Extract the (x, y) coordinate from the center of the cell holding the provided text.  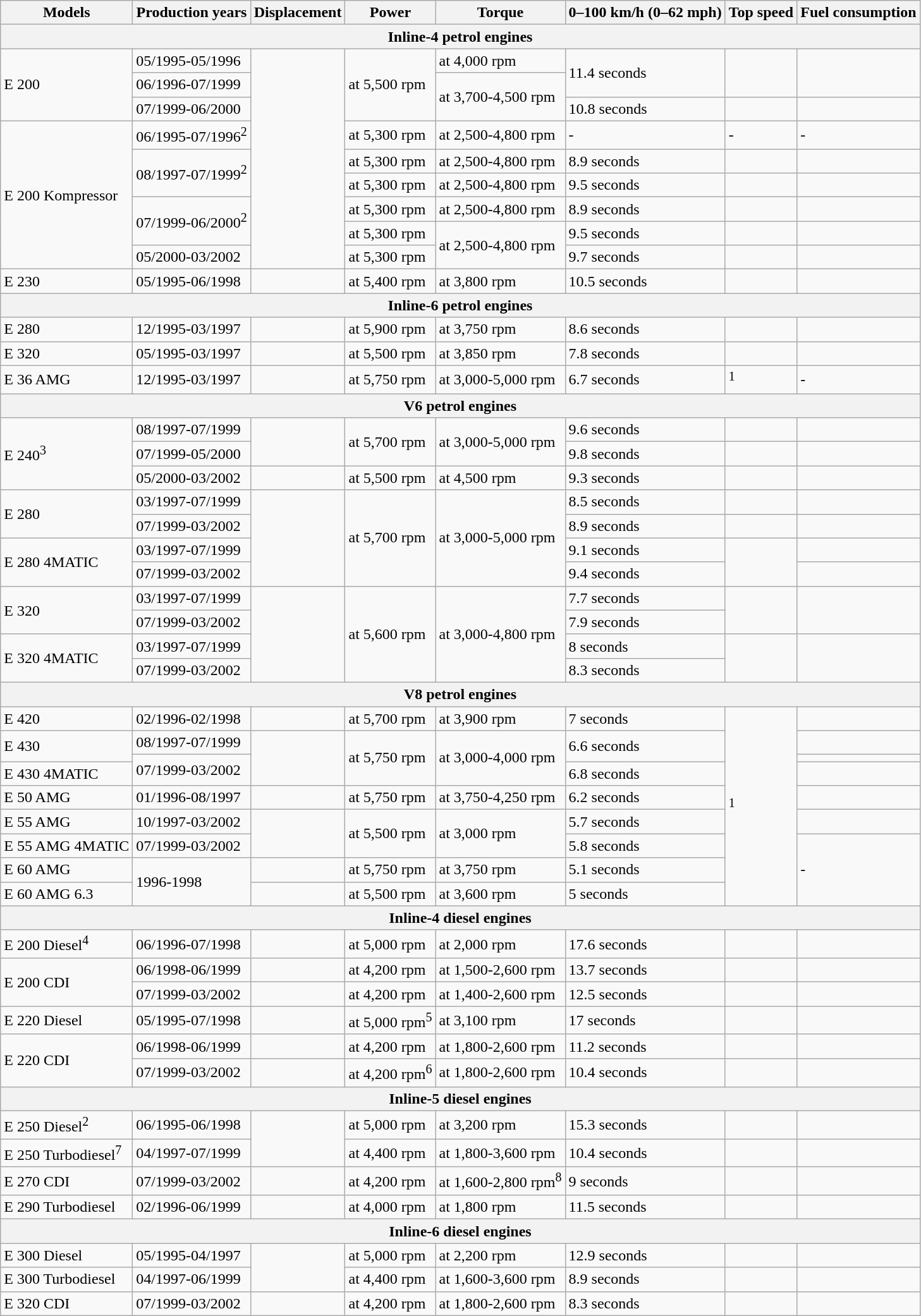
at 3,700-4,500 rpm (501, 97)
05/1995-03/1997 (192, 353)
at 2,200 rpm (501, 1255)
at 5,600 rpm (391, 634)
E 250 Diesel2 (67, 1125)
6.7 seconds (645, 379)
8.6 seconds (645, 329)
01/1996-08/1997 (192, 798)
E 280 4MATIC (67, 562)
8.5 seconds (645, 502)
Production years (192, 13)
E 220 CDI (67, 1061)
E 320 CDI (67, 1303)
12.9 seconds (645, 1255)
E 230 (67, 281)
Power (391, 13)
5.8 seconds (645, 846)
at 1,500-2,600 rpm (501, 970)
9.3 seconds (645, 478)
Inline-4 diesel engines (460, 918)
at 1,600-2,800 rpm8 (501, 1181)
E 60 AMG (67, 870)
V8 petrol engines (460, 694)
5.1 seconds (645, 870)
Inline-5 diesel engines (460, 1099)
E 200 Diesel4 (67, 944)
E 36 AMG (67, 379)
9.7 seconds (645, 257)
Displacement (298, 13)
E 250 Turbodiesel7 (67, 1153)
7 seconds (645, 719)
02/1996-06/1999 (192, 1207)
E 300 Diesel (67, 1255)
9.6 seconds (645, 430)
8 seconds (645, 646)
E 200 CDI (67, 982)
at 5,000 rpm5 (391, 1020)
Inline-4 petrol engines (460, 37)
at 2,000 rpm (501, 944)
17 seconds (645, 1020)
E 55 AMG 4MATIC (67, 846)
05/1995-05/1996 (192, 61)
at 3,100 rpm (501, 1020)
05/1995-06/1998 (192, 281)
at 1,400-2,600 rpm (501, 994)
at 3,000 rpm (501, 834)
06/1995-06/1998 (192, 1125)
V6 petrol engines (460, 406)
E 290 Turbodiesel (67, 1207)
6.2 seconds (645, 798)
7.7 seconds (645, 598)
E 430 (67, 746)
E 50 AMG (67, 798)
06/1996-07/1998 (192, 944)
at 3,800 rpm (501, 281)
9.8 seconds (645, 454)
at 3,750-4,250 rpm (501, 798)
1996-1998 (192, 882)
at 3,000-4,800 rpm (501, 634)
at 5,400 rpm (391, 281)
at 3,200 rpm (501, 1125)
9.4 seconds (645, 574)
0–100 km/h (0–62 mph) (645, 13)
Inline-6 diesel engines (460, 1231)
at 3,850 rpm (501, 353)
05/1995-04/1997 (192, 1255)
17.6 seconds (645, 944)
7.9 seconds (645, 622)
E 200 Kompressor (67, 195)
12.5 seconds (645, 994)
Models (67, 13)
9.1 seconds (645, 550)
11.5 seconds (645, 1207)
Top speed (761, 13)
07/1999-06/2000 (192, 109)
13.7 seconds (645, 970)
at 5,900 rpm (391, 329)
E 55 AMG (67, 822)
5 seconds (645, 894)
at 3,900 rpm (501, 719)
02/1996-02/1998 (192, 719)
6.6 seconds (645, 746)
E 220 Diesel (67, 1020)
10/1997-03/2002 (192, 822)
15.3 seconds (645, 1125)
at 3,000-4,000 rpm (501, 759)
E 430 4MATIC (67, 774)
E 2403 (67, 454)
at 1,800 rpm (501, 1207)
10.5 seconds (645, 281)
at 3,600 rpm (501, 894)
10.8 seconds (645, 109)
at 1,600-3,600 rpm (501, 1279)
E 270 CDI (67, 1181)
7.8 seconds (645, 353)
E 60 AMG 6.3 (67, 894)
Torque (501, 13)
06/1996-07/1999 (192, 85)
at 4,500 rpm (501, 478)
07/1999-06/20002 (192, 221)
E 420 (67, 719)
at 4,200 rpm6 (391, 1072)
08/1997-07/19992 (192, 173)
E 200 (67, 85)
E 300 Turbodiesel (67, 1279)
5.7 seconds (645, 822)
11.4 seconds (645, 73)
04/1997-07/1999 (192, 1153)
at 1,800-3,600 rpm (501, 1153)
06/1995-07/19962 (192, 135)
Inline-6 petrol engines (460, 305)
6.8 seconds (645, 774)
9 seconds (645, 1181)
04/1997-06/1999 (192, 1279)
05/1995-07/1998 (192, 1020)
E 320 4MATIC (67, 658)
11.2 seconds (645, 1046)
07/1999-05/2000 (192, 454)
Fuel consumption (858, 13)
